Pinpoint the cell where the given text exists, returning its [X, Y] midpoint coordinate. 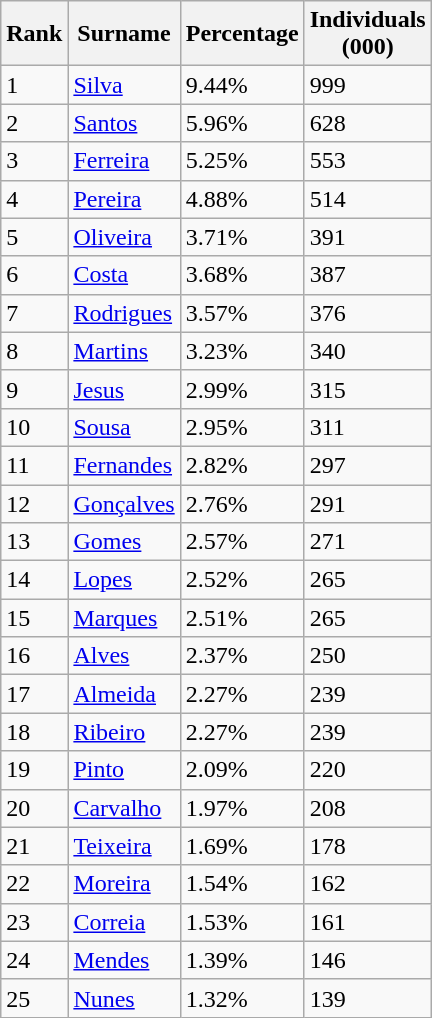
1 [34, 85]
Gonçalves [124, 503]
22 [34, 884]
Almeida [124, 694]
7 [34, 313]
Rodrigues [124, 313]
Teixeira [124, 846]
5 [34, 237]
162 [368, 884]
553 [368, 161]
Mendes [124, 960]
2.99% [242, 389]
12 [34, 503]
Marques [124, 618]
Carvalho [124, 808]
1.69% [242, 846]
146 [368, 960]
Rank [34, 34]
2.51% [242, 618]
Jesus [124, 389]
Fernandes [124, 465]
271 [368, 542]
Costa [124, 275]
Alves [124, 656]
3.23% [242, 351]
1.97% [242, 808]
16 [34, 656]
161 [368, 922]
Correia [124, 922]
391 [368, 237]
514 [368, 199]
2.76% [242, 503]
20 [34, 808]
10 [34, 427]
21 [34, 846]
Lopes [124, 580]
376 [368, 313]
3.57% [242, 313]
Silva [124, 85]
11 [34, 465]
5.96% [242, 123]
Pereira [124, 199]
2.09% [242, 770]
387 [368, 275]
208 [368, 808]
1.32% [242, 998]
2.37% [242, 656]
24 [34, 960]
315 [368, 389]
178 [368, 846]
291 [368, 503]
Santos [124, 123]
23 [34, 922]
Sousa [124, 427]
14 [34, 580]
1.53% [242, 922]
9.44% [242, 85]
15 [34, 618]
Percentage [242, 34]
220 [368, 770]
Ribeiro [124, 732]
6 [34, 275]
Pinto [124, 770]
17 [34, 694]
2.95% [242, 427]
297 [368, 465]
8 [34, 351]
340 [368, 351]
3.71% [242, 237]
Moreira [124, 884]
Martins [124, 351]
999 [368, 85]
2.52% [242, 580]
3 [34, 161]
4 [34, 199]
13 [34, 542]
25 [34, 998]
Nunes [124, 998]
Gomes [124, 542]
Oliveira [124, 237]
250 [368, 656]
311 [368, 427]
9 [34, 389]
1.39% [242, 960]
3.68% [242, 275]
5.25% [242, 161]
Surname [124, 34]
1.54% [242, 884]
18 [34, 732]
139 [368, 998]
628 [368, 123]
2 [34, 123]
19 [34, 770]
2.57% [242, 542]
2.82% [242, 465]
4.88% [242, 199]
Ferreira [124, 161]
Individuals(000) [368, 34]
